Locate the cell with the specified text and output its (x, y) center coordinate. 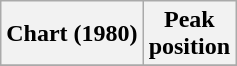
Chart (1980) (72, 34)
Peakposition (189, 34)
